Provide the [x, y] coordinate of the cell's center where the given text is located.  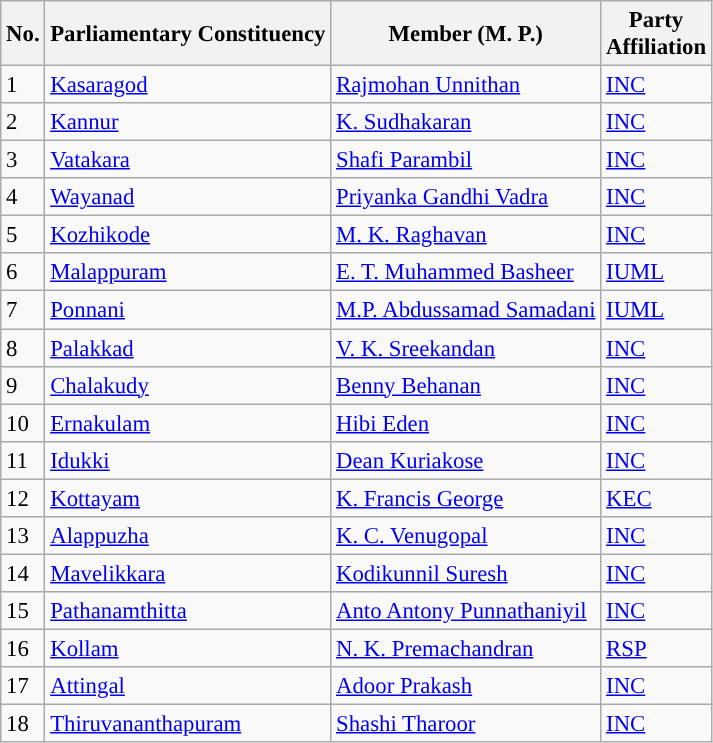
Mavelikkara [188, 573]
Anto Antony Punnathaniyil [466, 611]
Kollam [188, 648]
N. K. Premachandran [466, 648]
Shafi Parambil [466, 160]
Pathanamthitta [188, 611]
Shashi Tharoor [466, 724]
K. Francis George [466, 498]
Wayanad [188, 197]
Hibi Eden [466, 423]
Benny Behanan [466, 385]
M.P. Abdussamad Samadani [466, 310]
11 [23, 460]
Kannur [188, 122]
Kodikunnil Suresh [466, 573]
2 [23, 122]
3 [23, 160]
K. C. Venugopal [466, 536]
Thiruvananthapuram [188, 724]
RSP [656, 648]
10 [23, 423]
M. K. Raghavan [466, 235]
K. Sudhakaran [466, 122]
14 [23, 573]
13 [23, 536]
Ponnani [188, 310]
Member (M. P.) [466, 34]
No. [23, 34]
16 [23, 648]
15 [23, 611]
Adoor Prakash [466, 686]
Parliamentary Constituency [188, 34]
Kasaragod [188, 85]
Attingal [188, 686]
7 [23, 310]
V. K. Sreekandan [466, 348]
17 [23, 686]
4 [23, 197]
Alappuzha [188, 536]
12 [23, 498]
KEC [656, 498]
Dean Kuriakose [466, 460]
9 [23, 385]
Kottayam [188, 498]
18 [23, 724]
5 [23, 235]
Idukki [188, 460]
6 [23, 273]
8 [23, 348]
Palakkad [188, 348]
Malappuram [188, 273]
Kozhikode [188, 235]
Rajmohan Unnithan [466, 85]
Chalakudy [188, 385]
1 [23, 85]
E. T. Muhammed Basheer [466, 273]
Ernakulam [188, 423]
Party Affiliation [656, 34]
Priyanka Gandhi Vadra [466, 197]
Vatakara [188, 160]
